From the cell containing the given text, extract its center point as (X, Y) coordinate. 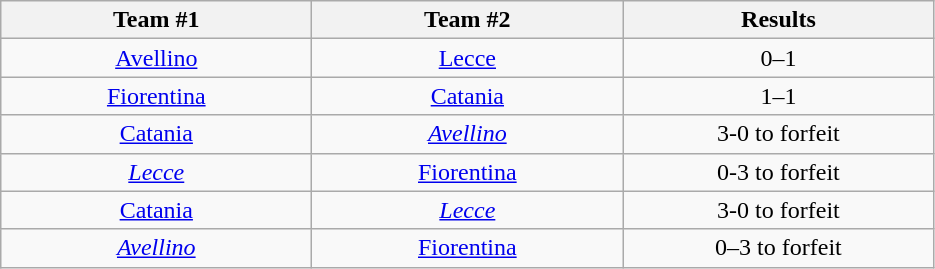
Results (778, 20)
0–1 (778, 58)
0–3 to forfeit (778, 248)
1–1 (778, 96)
Team #1 (156, 20)
Team #2 (468, 20)
0-3 to forfeit (778, 172)
